Capture the cell that displays the provided text and extract its [x, y] central coordinate. 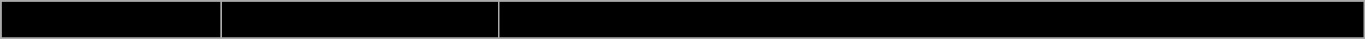
Original air date [932, 20]
Title [360, 20]
No. [111, 20]
